Output the (X, Y) coordinate of the center of the cell containing the given text.  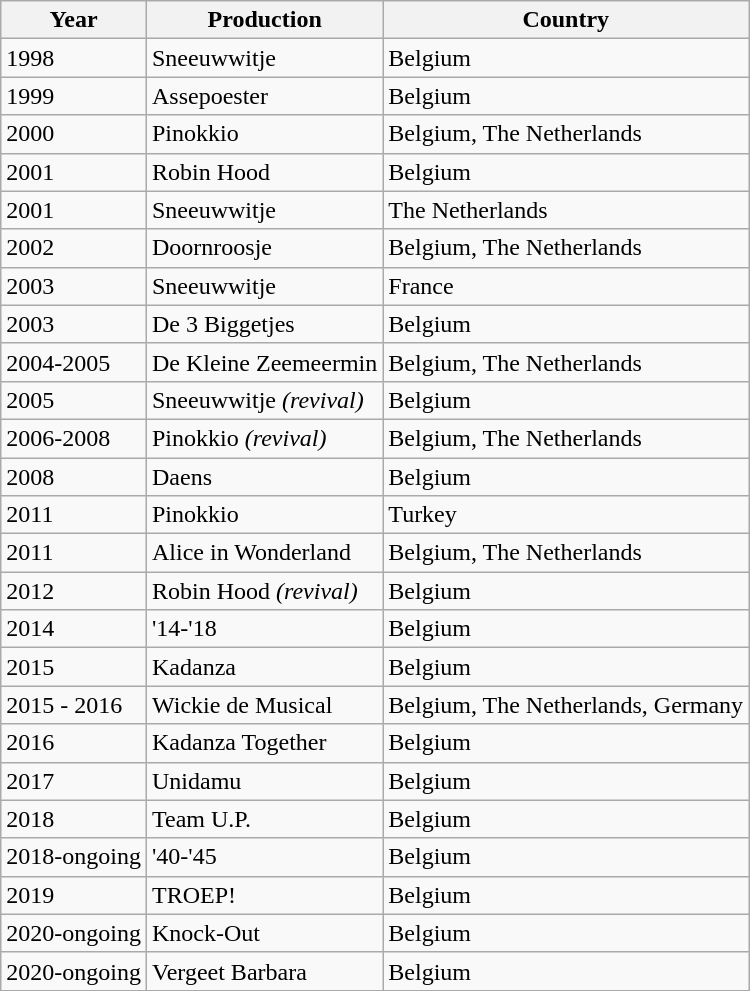
2017 (74, 781)
Unidamu (264, 781)
Knock-Out (264, 933)
2015 (74, 667)
2000 (74, 134)
Country (566, 20)
Robin Hood (revival) (264, 591)
1998 (74, 58)
'40-'45 (264, 857)
France (566, 286)
Belgium, The Netherlands, Germany (566, 705)
Turkey (566, 515)
TROEP! (264, 895)
2018-ongoing (74, 857)
2016 (74, 743)
Doornroosje (264, 248)
2006-2008 (74, 438)
Wickie de Musical (264, 705)
Team U.P. (264, 819)
Vergeet Barbara (264, 971)
Kadanza (264, 667)
Kadanza Together (264, 743)
2015 - 2016 (74, 705)
De Kleine Zeemeermin (264, 362)
Robin Hood (264, 172)
Daens (264, 477)
The Netherlands (566, 210)
2005 (74, 400)
2018 (74, 819)
2012 (74, 591)
Pinokkio (revival) (264, 438)
Year (74, 20)
2004-2005 (74, 362)
Assepoester (264, 96)
'14-'18 (264, 629)
Alice in Wonderland (264, 553)
Production (264, 20)
1999 (74, 96)
2008 (74, 477)
2019 (74, 895)
Sneeuwwitje (revival) (264, 400)
2014 (74, 629)
De 3 Biggetjes (264, 324)
2002 (74, 248)
